For the text-containing cell, return its midpoint in (X, Y) coordinate format. 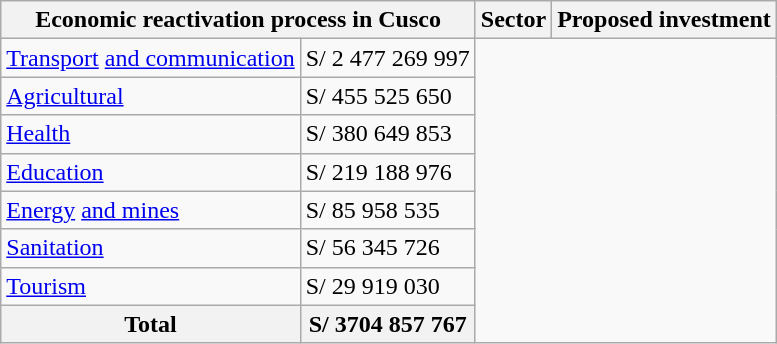
Health (150, 134)
S/ 380 649 853 (388, 134)
S/ 56 345 726 (388, 248)
Agricultural (150, 96)
S/ 2 477 269 997 (388, 58)
Sector (513, 20)
Tourism (150, 286)
S/ 85 958 535 (388, 210)
Sanitation (150, 248)
S/ 219 188 976 (388, 172)
Education (150, 172)
S/ 29 919 030 (388, 286)
S/ 3704 857 767 (388, 324)
S/ 455 525 650 (388, 96)
Economic reactivation process in Cusco (238, 20)
Proposed investment (664, 20)
Energy and mines (150, 210)
Total (150, 324)
Transport and communication (150, 58)
